Search for the cell housing the specified text and yield its [X, Y] center coordinate. 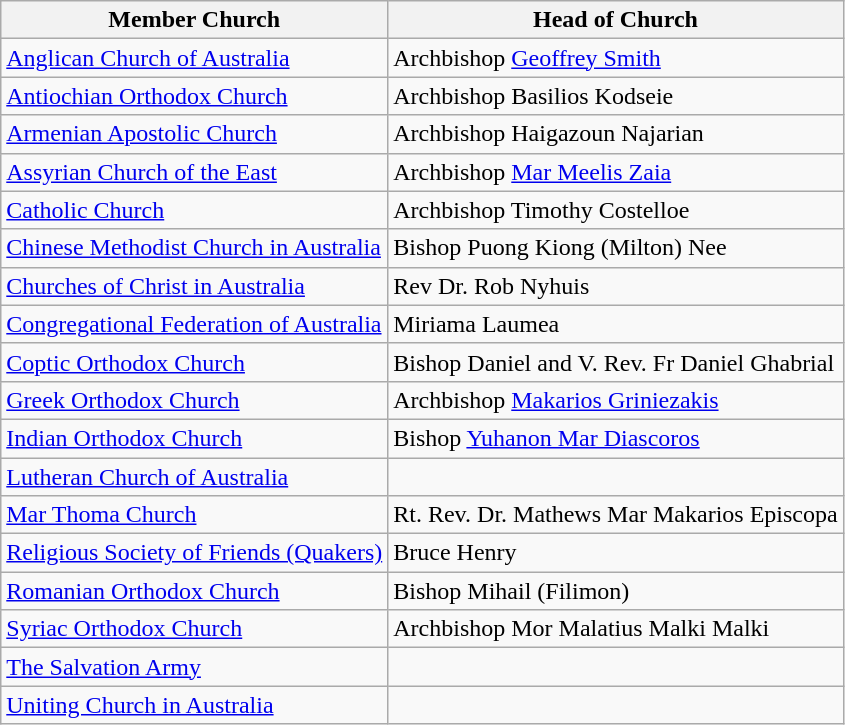
Uniting Church in Australia [194, 705]
Mar Thoma Church [194, 515]
Archbishop Mor Malatius Malki Malki [616, 629]
Archbishop Haigazoun Najarian [616, 134]
Romanian Orthodox Church [194, 591]
Syriac Orthodox Church [194, 629]
Anglican Church of Australia [194, 58]
Bishop Daniel and V. Rev. Fr Daniel Ghabrial [616, 362]
Archbishop Makarios Griniezakis [616, 400]
Bishop Puong Kiong (Milton) Nee [616, 248]
Religious Society of Friends (Quakers) [194, 553]
Archbishop Mar Meelis Zaia [616, 172]
Archbishop Timothy Costelloe [616, 210]
Churches of Christ in Australia [194, 286]
Armenian Apostolic Church [194, 134]
Rt. Rev. Dr. Mathews Mar Makarios Episcopa [616, 515]
Bishop Mihail (Filimon) [616, 591]
The Salvation Army [194, 667]
Miriama Laumea [616, 324]
Congregational Federation of Australia [194, 324]
Archbishop Basilios Kodseie [616, 96]
Assyrian Church of the East [194, 172]
Lutheran Church of Australia [194, 477]
Indian Orthodox Church [194, 438]
Antiochian Orthodox Church [194, 96]
Coptic Orthodox Church [194, 362]
Catholic Church [194, 210]
Archbishop Geoffrey Smith [616, 58]
Chinese Methodist Church in Australia [194, 248]
Bishop Yuhanon Mar Diascoros [616, 438]
Bruce Henry [616, 553]
Head of Church [616, 20]
Greek Orthodox Church [194, 400]
Rev Dr. Rob Nyhuis [616, 286]
Member Church [194, 20]
